Return the (X, Y) coordinate for the center point of the cell that contains the specified text.  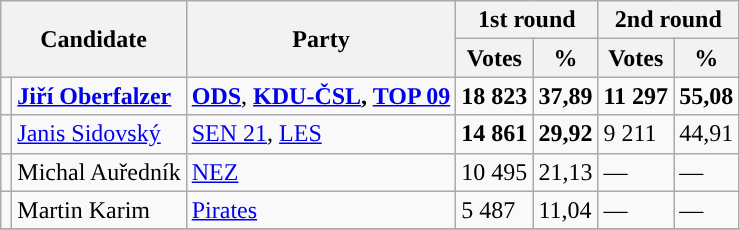
Michal Auředník (99, 172)
55,08 (706, 96)
11 297 (636, 96)
Jiří Oberfalzer (99, 96)
Pirates (321, 210)
37,89 (566, 96)
14 861 (494, 134)
1st round (527, 20)
NEZ (321, 172)
44,91 (706, 134)
5 487 (494, 210)
Janis Sidovský (99, 134)
10 495 (494, 172)
ODS, KDU-ČSL, TOP 09 (321, 96)
29,92 (566, 134)
Party (321, 39)
9 211 (636, 134)
Martin Karim (99, 210)
SEN 21, LES (321, 134)
Candidate (94, 39)
2nd round (668, 20)
21,13 (566, 172)
11,04 (566, 210)
18 823 (494, 96)
